Return the [x, y] coordinate for the center point of the cell that contains the specified text.  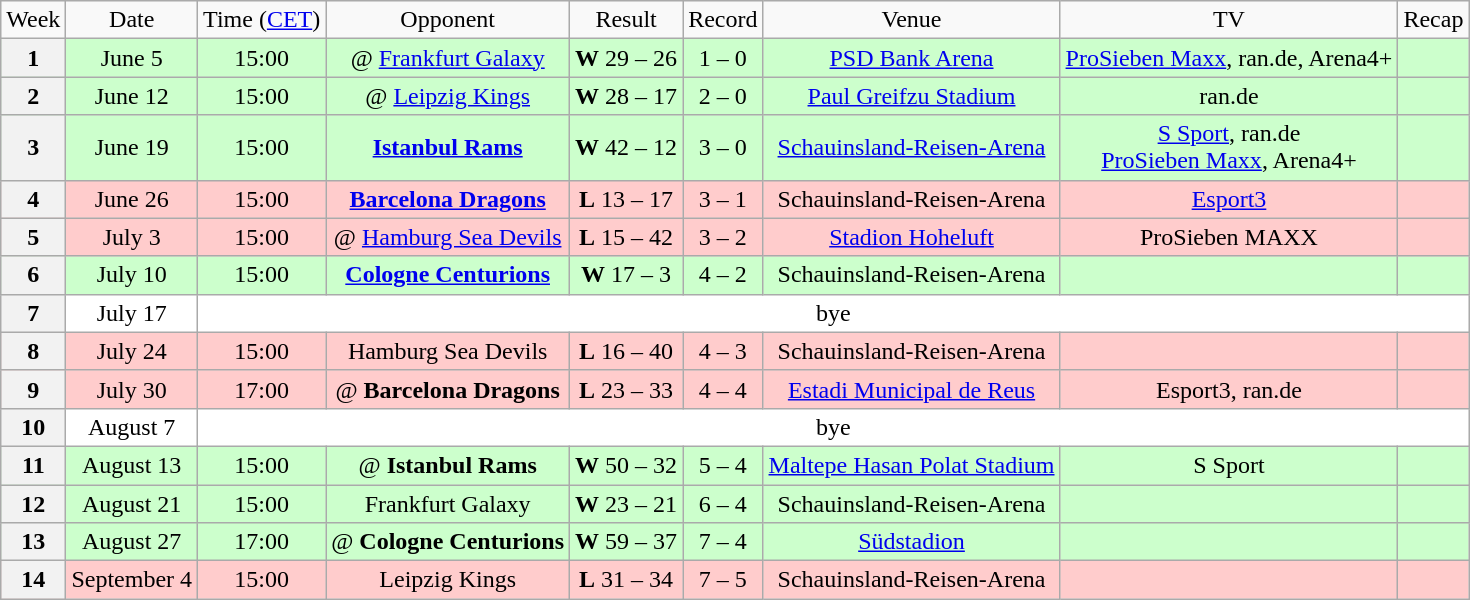
Barcelona Dragons [448, 199]
W 23 – 21 [626, 503]
@ Frankfurt Galaxy [448, 58]
6 [34, 275]
Date [132, 20]
August 7 [132, 427]
Frankfurt Galaxy [448, 503]
August 21 [132, 503]
9 [34, 389]
10 [34, 427]
4 – 2 [723, 275]
Esport3, ran.de [1229, 389]
1 – 0 [723, 58]
Week [34, 20]
July 30 [132, 389]
L 16 – 40 [626, 351]
June 5 [132, 58]
Result [626, 20]
@ Barcelona Dragons [448, 389]
Record [723, 20]
July 24 [132, 351]
4 – 3 [723, 351]
Istanbul Rams [448, 148]
Time (CET) [262, 20]
Recap [1434, 20]
September 4 [132, 580]
W 59 – 37 [626, 542]
Venue [912, 20]
Südstadion [912, 542]
July 17 [132, 313]
August 13 [132, 465]
13 [34, 542]
W 50 – 32 [626, 465]
1 [34, 58]
Maltepe Hasan Polat Stadium [912, 465]
L 13 – 17 [626, 199]
4 [34, 199]
Stadion Hoheluft [912, 237]
Paul Greifzu Stadium [912, 96]
ProSieben Maxx, ran.de, Arena4+ [1229, 58]
@ Cologne Centurions [448, 542]
@ Istanbul Rams [448, 465]
6 – 4 [723, 503]
June 19 [132, 148]
W 28 – 17 [626, 96]
11 [34, 465]
W 42 – 12 [626, 148]
12 [34, 503]
W 29 – 26 [626, 58]
PSD Bank Arena [912, 58]
7 – 5 [723, 580]
7 – 4 [723, 542]
June 12 [132, 96]
2 [34, 96]
3 – 1 [723, 199]
L 15 – 42 [626, 237]
L 23 – 33 [626, 389]
July 3 [132, 237]
2 – 0 [723, 96]
14 [34, 580]
@ Leipzig Kings [448, 96]
5 – 4 [723, 465]
4 – 4 [723, 389]
W 17 – 3 [626, 275]
S Sport [1229, 465]
Opponent [448, 20]
3 – 0 [723, 148]
ProSieben MAXX [1229, 237]
3 – 2 [723, 237]
June 26 [132, 199]
3 [34, 148]
7 [34, 313]
@ Hamburg Sea Devils [448, 237]
ran.de [1229, 96]
8 [34, 351]
Hamburg Sea Devils [448, 351]
TV [1229, 20]
Esport3 [1229, 199]
Leipzig Kings [448, 580]
S Sport, ran.deProSieben Maxx, Arena4+ [1229, 148]
5 [34, 237]
L 31 – 34 [626, 580]
Estadi Municipal de Reus [912, 389]
Cologne Centurions [448, 275]
August 27 [132, 542]
July 10 [132, 275]
